Find where the given text appears and provide that cell's center as [x, y] coordinate. 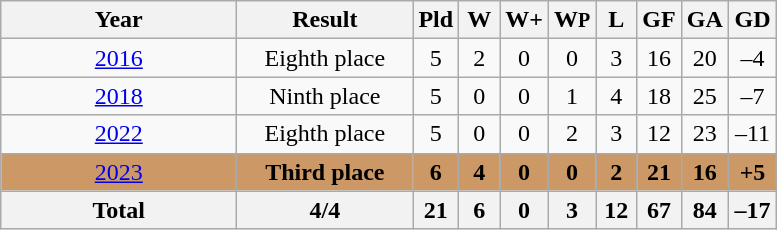
2023 [119, 172]
–11 [752, 134]
L [616, 20]
–17 [752, 210]
GA [704, 20]
W [480, 20]
WP [572, 20]
W+ [524, 20]
–7 [752, 96]
2022 [119, 134]
2018 [119, 96]
2016 [119, 58]
GF [659, 20]
1 [572, 96]
18 [659, 96]
67 [659, 210]
4/4 [325, 210]
Total [119, 210]
+5 [752, 172]
Result [325, 20]
84 [704, 210]
Pld [436, 20]
Third place [325, 172]
GD [752, 20]
25 [704, 96]
23 [704, 134]
20 [704, 58]
Ninth place [325, 96]
Year [119, 20]
–4 [752, 58]
